Identify which cell holds the provided text, then report its (X, Y) central coordinate. 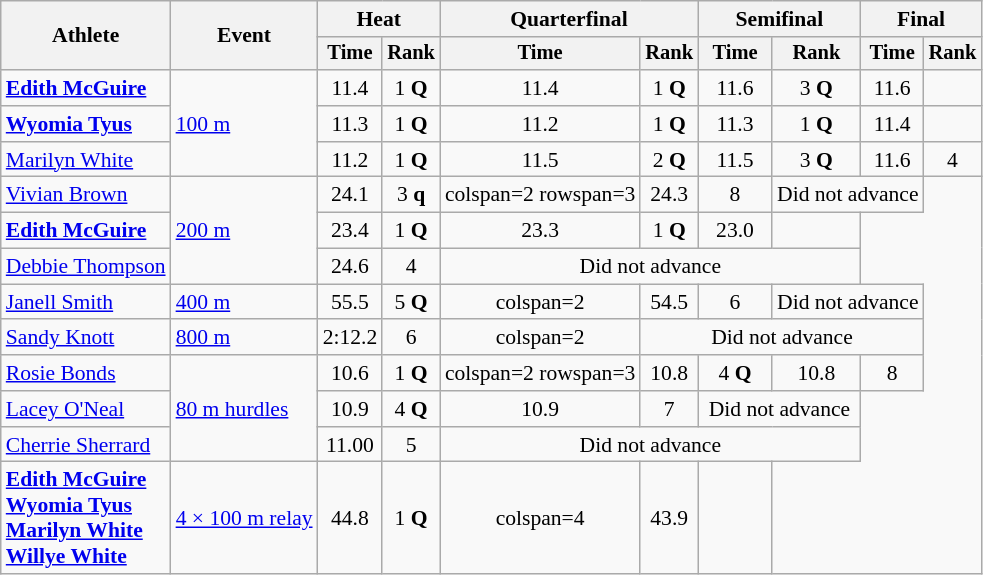
Event (244, 36)
24.3 (669, 195)
Heat (379, 19)
3 q (411, 195)
100 m (244, 124)
Wyomia Tyus (86, 124)
Vivian Brown (86, 195)
2:12.2 (350, 338)
43.9 (669, 518)
24.1 (350, 195)
Debbie Thompson (86, 267)
10.6 (350, 373)
7 (669, 409)
24.6 (350, 267)
5 Q (411, 302)
80 m hurdles (244, 408)
11.00 (350, 445)
800 m (244, 338)
Athlete (86, 36)
5 (411, 445)
54.5 (669, 302)
Final (921, 19)
2 Q (669, 160)
44.8 (350, 518)
Marilyn White (86, 160)
Lacey O'Neal (86, 409)
Sandy Knott (86, 338)
colspan=4 (540, 518)
Edith McGuireWyomia TyusMarilyn WhiteWillye White (86, 518)
4 × 100 m relay (244, 518)
Semifinal (780, 19)
23.0 (735, 231)
23.4 (350, 231)
Cherrie Sherrard (86, 445)
400 m (244, 302)
200 m (244, 230)
Rosie Bonds (86, 373)
55.5 (350, 302)
Janell Smith (86, 302)
Quarterfinal (569, 19)
23.3 (540, 231)
